Extract the (x, y) coordinate from the center of the cell holding the provided text.  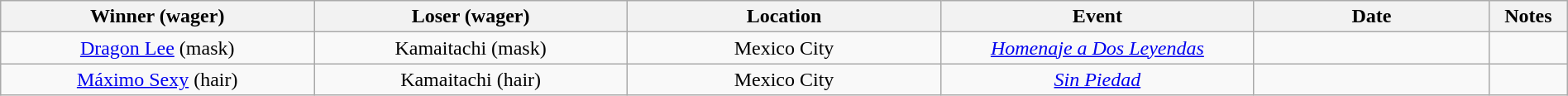
Kamaitachi (hair) (471, 79)
Homenaje a Dos Leyendas (1097, 48)
Winner (wager) (157, 17)
Event (1097, 17)
Sin Piedad (1097, 79)
Dragon Lee (mask) (157, 48)
Location (784, 17)
Máximo Sexy (hair) (157, 79)
Loser (wager) (471, 17)
Kamaitachi (mask) (471, 48)
Date (1371, 17)
Notes (1528, 17)
